Provide the [x, y] coordinate of the cell's center where the given text is located.  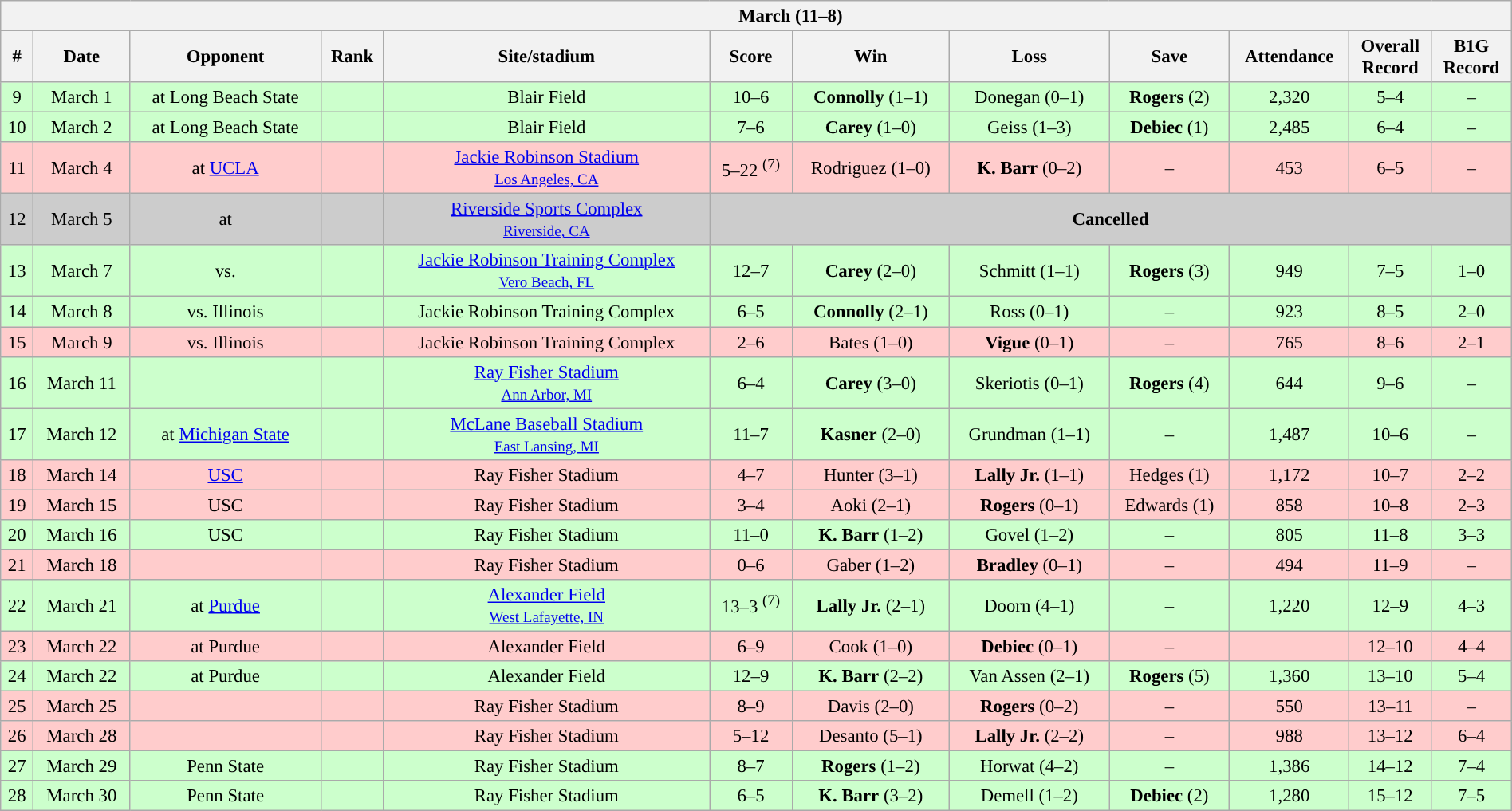
13–3 (7) [751, 606]
765 [1290, 342]
14–12 [1391, 766]
8–5 [1391, 312]
Debiec (1) [1169, 128]
Save [1169, 56]
2–6 [751, 342]
4–4 [1471, 646]
March 4 [81, 167]
Jackie Robinson StadiumLos Angeles, CA [547, 167]
16 [18, 383]
B1GRecord [1471, 56]
March 11 [81, 383]
Cook (1–0) [871, 646]
11–9 [1391, 565]
Davis (2–0) [871, 706]
Lally Jr. (1–1) [1030, 474]
12–7 [751, 271]
Debiec (0–1) [1030, 646]
8–9 [751, 706]
13–11 [1391, 706]
Carey (2–0) [871, 271]
805 [1290, 534]
4–7 [751, 474]
March 16 [81, 534]
Carey (1–0) [871, 128]
0–6 [751, 565]
Van Assen (2–1) [1030, 676]
March 14 [81, 474]
10–8 [1391, 505]
# [18, 56]
17 [18, 434]
Site/stadium [547, 56]
Hunter (3–1) [871, 474]
Alexander FieldWest Lafayette, IN [547, 606]
Donegan (0–1) [1030, 97]
1,280 [1290, 796]
Win [871, 56]
21 [18, 565]
Rogers (0–1) [1030, 505]
2,320 [1290, 97]
2–0 [1471, 312]
2,485 [1290, 128]
Carey (3–0) [871, 383]
550 [1290, 706]
Kasner (2–0) [871, 434]
10–7 [1391, 474]
Rogers (1–2) [871, 766]
12–10 [1391, 646]
March 8 [81, 312]
Geiss (1–3) [1030, 128]
15–12 [1391, 796]
K. Barr (3–2) [871, 796]
1,487 [1290, 434]
Gaber (1–2) [871, 565]
Skeriotis (0–1) [1030, 383]
10 [18, 128]
24 [18, 676]
11 [18, 167]
Demell (1–2) [1030, 796]
11–7 [751, 434]
March 29 [81, 766]
644 [1290, 383]
Edwards (1) [1169, 505]
Doorn (4–1) [1030, 606]
Debiec (2) [1169, 796]
13–12 [1391, 736]
Govel (1–2) [1030, 534]
2–2 [1471, 474]
March 12 [81, 434]
1,360 [1290, 676]
949 [1290, 271]
18 [18, 474]
13 [18, 271]
Connolly (2–1) [871, 312]
2–1 [1471, 342]
at [225, 220]
Aoki (2–1) [871, 505]
28 [18, 796]
Loss [1030, 56]
27 [18, 766]
March 15 [81, 505]
11–8 [1391, 534]
Attendance [1290, 56]
Rogers (0–2) [1030, 706]
7–6 [751, 128]
Grundman (1–1) [1030, 434]
Hedges (1) [1169, 474]
March 30 [81, 796]
9–6 [1391, 383]
4–3 [1471, 606]
March 18 [81, 565]
12 [18, 220]
858 [1290, 505]
Lally Jr. (2–2) [1030, 736]
Rogers (4) [1169, 383]
Lally Jr. (2–1) [871, 606]
Vigue (0–1) [1030, 342]
at Michigan State [225, 434]
Rodriguez (1–0) [871, 167]
7–4 [1471, 766]
26 [18, 736]
March 21 [81, 606]
Riverside Sports ComplexRiverside, CA [547, 220]
Schmitt (1–1) [1030, 271]
Bradley (0–1) [1030, 565]
8–7 [751, 766]
22 [18, 606]
20 [18, 534]
OverallRecord [1391, 56]
March (11–8) [756, 16]
March 9 [81, 342]
988 [1290, 736]
1–0 [1471, 271]
11–0 [751, 534]
Rogers (2) [1169, 97]
K. Barr (1–2) [871, 534]
3–3 [1471, 534]
5–12 [751, 736]
Jackie Robinson Training ComplexVero Beach, FL [547, 271]
March 5 [81, 220]
494 [1290, 565]
K. Barr (0–2) [1030, 167]
Desanto (5–1) [871, 736]
Date [81, 56]
McLane Baseball StadiumEast Lansing, MI [547, 434]
6–9 [751, 646]
at UCLA [225, 167]
Rogers (3) [1169, 271]
March 2 [81, 128]
13–10 [1391, 676]
vs. [225, 271]
5–22 (7) [751, 167]
March 28 [81, 736]
Connolly (1–1) [871, 97]
March 1 [81, 97]
2–3 [1471, 505]
Rogers (5) [1169, 676]
Ray Fisher StadiumAnn Arbor, MI [547, 383]
9 [18, 97]
3–4 [751, 505]
Score [751, 56]
Rank [352, 56]
March 7 [81, 271]
23 [18, 646]
Opponent [225, 56]
14 [18, 312]
15 [18, 342]
Bates (1–0) [871, 342]
25 [18, 706]
453 [1290, 167]
Horwat (4–2) [1030, 766]
1,220 [1290, 606]
Ross (0–1) [1030, 312]
1,386 [1290, 766]
8–6 [1391, 342]
1,172 [1290, 474]
19 [18, 505]
March 25 [81, 706]
K. Barr (2–2) [871, 676]
923 [1290, 312]
Cancelled [1110, 220]
